From the cell containing the given text, extract its center point as [x, y] coordinate. 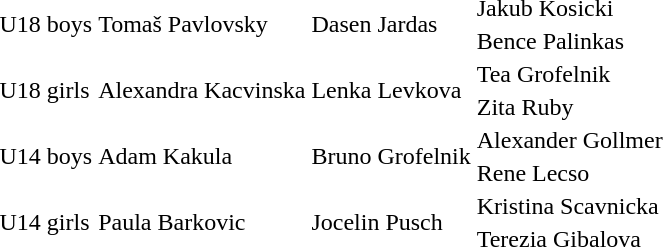
Adam Kakula [202, 156]
Alexandra Kacvinska [202, 90]
Bruno Grofelnik [391, 156]
Lenka Levkova [391, 90]
